From the cell containing the given text, extract its center point as [x, y] coordinate. 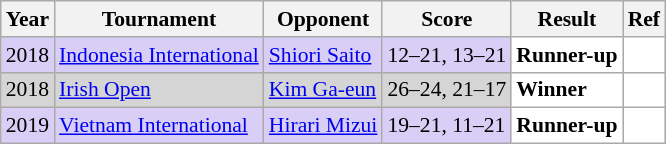
Vietnam International [159, 126]
Tournament [159, 19]
2019 [28, 126]
Score [446, 19]
Opponent [324, 19]
Winner [566, 90]
Shiori Saito [324, 55]
Result [566, 19]
26–24, 21–17 [446, 90]
Kim Ga-eun [324, 90]
19–21, 11–21 [446, 126]
Year [28, 19]
Ref [644, 19]
12–21, 13–21 [446, 55]
Hirari Mizui [324, 126]
Indonesia International [159, 55]
Irish Open [159, 90]
